Extract the [x, y] coordinate from the center of the cell holding the provided text.  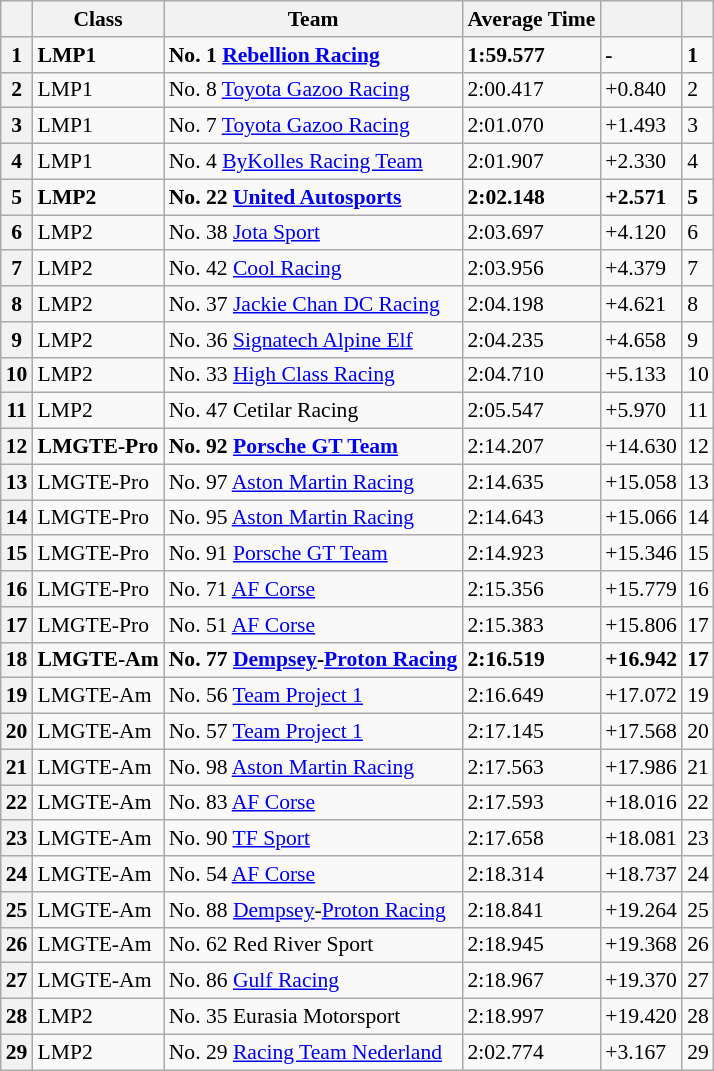
No. 8 Toyota Gazoo Racing [314, 90]
No. 4 ByKolles Racing Team [314, 162]
No. 57 Team Project 1 [314, 732]
Team [314, 19]
No. 22 United Autosports [314, 197]
+5.970 [641, 411]
+19.264 [641, 910]
No. 62 Red River Sport [314, 945]
No. 37 Jackie Chan DC Racing [314, 304]
2:01.907 [531, 162]
No. 35 Eurasia Motorsport [314, 1017]
+2.330 [641, 162]
2:16.649 [531, 696]
- [641, 55]
No. 1 Rebellion Racing [314, 55]
Average Time [531, 19]
2:14.207 [531, 447]
+4.120 [641, 233]
+17.986 [641, 767]
No. 7 Toyota Gazoo Racing [314, 126]
2:14.635 [531, 482]
2:05.547 [531, 411]
+18.737 [641, 874]
+18.081 [641, 839]
2:15.356 [531, 589]
2:14.643 [531, 518]
No. 77 Dempsey-Proton Racing [314, 660]
2:17.658 [531, 839]
+15.779 [641, 589]
No. 36 Signatech Alpine Elf [314, 340]
+19.420 [641, 1017]
1:59.577 [531, 55]
+2.571 [641, 197]
2:18.945 [531, 945]
2:00.417 [531, 90]
2:04.235 [531, 340]
+17.072 [641, 696]
2:03.697 [531, 233]
No. 83 AF Corse [314, 803]
No. 33 High Class Racing [314, 375]
2:18.314 [531, 874]
No. 56 Team Project 1 [314, 696]
2:01.070 [531, 126]
+19.368 [641, 945]
+15.806 [641, 625]
2:16.519 [531, 660]
+4.621 [641, 304]
2:02.148 [531, 197]
2:18.967 [531, 981]
2:18.841 [531, 910]
2:18.997 [531, 1017]
No. 92 Porsche GT Team [314, 447]
No. 86 Gulf Racing [314, 981]
No. 38 Jota Sport [314, 233]
+18.016 [641, 803]
No. 42 Cool Racing [314, 269]
+0.840 [641, 90]
2:17.563 [531, 767]
+17.568 [641, 732]
No. 97 Aston Martin Racing [314, 482]
+1.493 [641, 126]
+14.630 [641, 447]
+15.066 [641, 518]
2:04.710 [531, 375]
+4.658 [641, 340]
No. 71 AF Corse [314, 589]
2:17.145 [531, 732]
No. 29 Racing Team Nederland [314, 1052]
18 [17, 660]
No. 90 TF Sport [314, 839]
No. 51 AF Corse [314, 625]
+5.133 [641, 375]
No. 95 Aston Martin Racing [314, 518]
+15.346 [641, 554]
+19.370 [641, 981]
Class [98, 19]
+3.167 [641, 1052]
2:17.593 [531, 803]
No. 47 Cetilar Racing [314, 411]
+16.942 [641, 660]
2:04.198 [531, 304]
+4.379 [641, 269]
No. 91 Porsche GT Team [314, 554]
2:15.383 [531, 625]
+15.058 [641, 482]
2:03.956 [531, 269]
No. 54 AF Corse [314, 874]
2:02.774 [531, 1052]
No. 98 Aston Martin Racing [314, 767]
2:14.923 [531, 554]
No. 88 Dempsey-Proton Racing [314, 910]
